Return [x, y] of the center of cell containing provided text 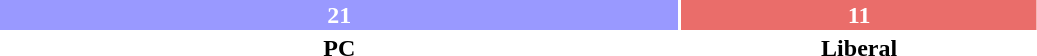
21 [339, 15]
11 [858, 15]
